From the cell containing the given text, extract its center point as [X, Y] coordinate. 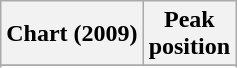
Chart (2009) [72, 34]
Peak position [189, 34]
